Find where the given text appears and provide that cell's center as [X, Y] coordinate. 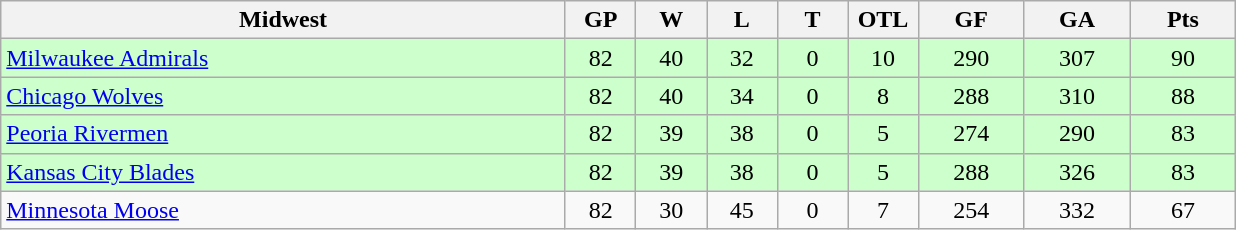
45 [742, 210]
274 [971, 134]
326 [1077, 172]
307 [1077, 58]
OTL [884, 20]
8 [884, 96]
GA [1077, 20]
Peoria Rivermen [284, 134]
332 [1077, 210]
GP [600, 20]
7 [884, 210]
32 [742, 58]
Minnesota Moose [284, 210]
L [742, 20]
Milwaukee Admirals [284, 58]
Kansas City Blades [284, 172]
34 [742, 96]
Chicago Wolves [284, 96]
Midwest [284, 20]
Pts [1183, 20]
67 [1183, 210]
90 [1183, 58]
254 [971, 210]
30 [672, 210]
88 [1183, 96]
GF [971, 20]
310 [1077, 96]
W [672, 20]
10 [884, 58]
T [812, 20]
